Locate the cell with the specified text and output its [X, Y] center coordinate. 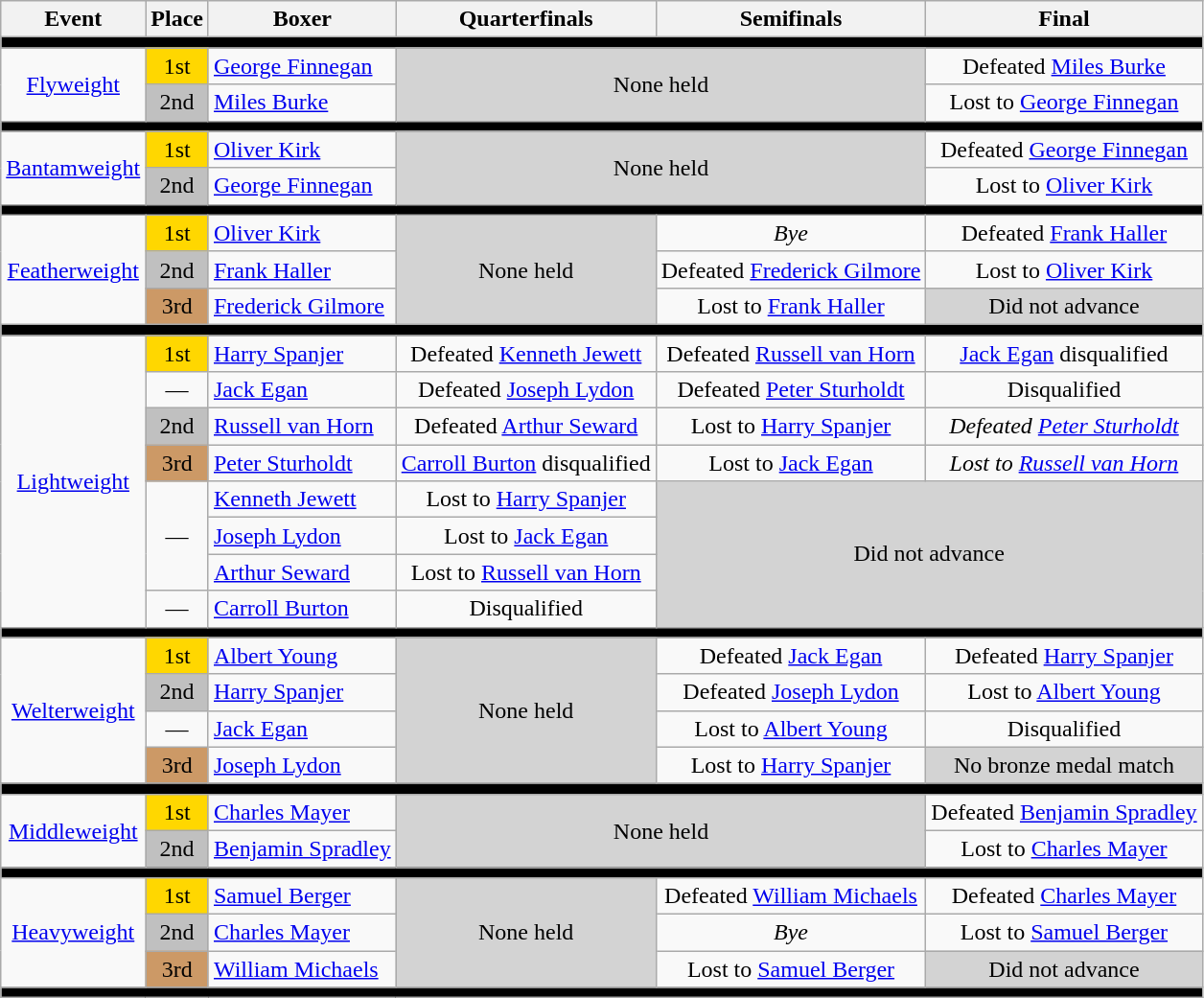
Defeated Arthur Seward [525, 427]
Lightweight [73, 481]
Miles Burke [302, 103]
Defeated Frederick Gilmore [791, 269]
Defeated Miles Burke [1064, 66]
Quarterfinals [525, 19]
Jack Egan disqualified [1064, 354]
Defeated George Finnegan [1064, 150]
Benjamin Spradley [302, 848]
Carroll Burton disqualified [525, 463]
Defeated Harry Spanjer [1064, 656]
Lost to Charles Mayer [1064, 848]
Featherweight [73, 269]
Defeated Jack Egan [791, 656]
Kenneth Jewett [302, 499]
Defeated Benjamin Spradley [1064, 812]
Frank Haller [302, 269]
Welterweight [73, 710]
Defeated Frank Haller [1064, 233]
Peter Sturholdt [302, 463]
Russell van Horn [302, 427]
Lost to George Finnegan [1064, 103]
Frederick Gilmore [302, 306]
Defeated Kenneth Jewett [525, 354]
Boxer [302, 19]
Final [1064, 19]
Albert Young [302, 656]
William Michaels [302, 969]
Carroll Burton [302, 609]
No bronze medal match [1064, 765]
Defeated Charles Mayer [1064, 896]
Flyweight [73, 84]
Lost to Frank Haller [791, 306]
Samuel Berger [302, 896]
Arthur Seward [302, 572]
Heavyweight [73, 933]
Event [73, 19]
Middleweight [73, 830]
Place [177, 19]
Bantamweight [73, 168]
Semifinals [791, 19]
Defeated William Michaels [791, 896]
Defeated Russell van Horn [791, 354]
